Determine the (x, y) coordinate at the center of the cell enclosing the given text.  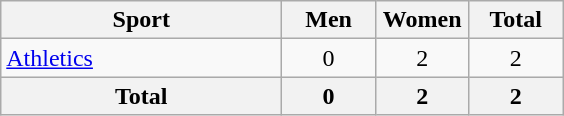
Athletics (142, 58)
Sport (142, 20)
Men (329, 20)
Women (422, 20)
